Output the [X, Y] coordinate of the center of the cell containing the given text.  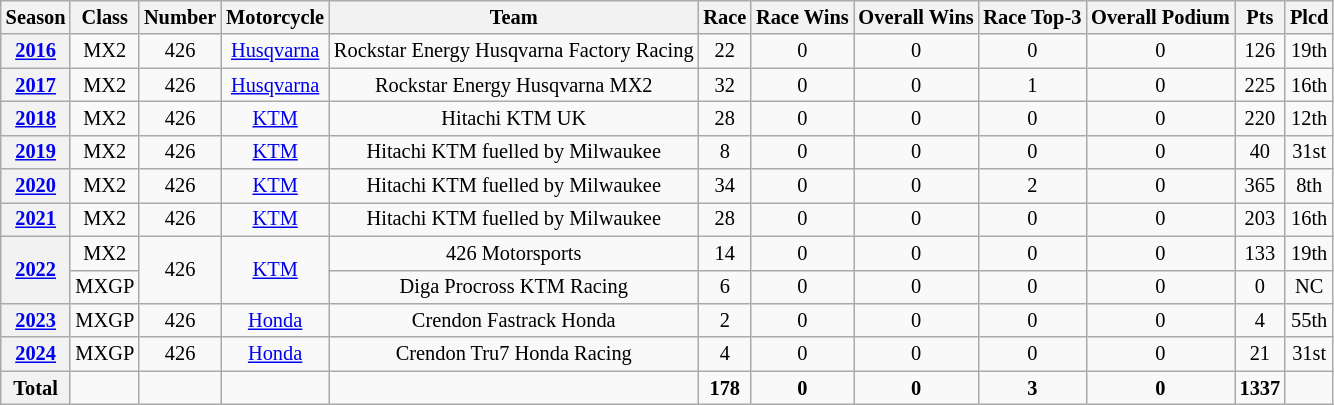
225 [1260, 85]
2021 [36, 219]
Race [724, 17]
21 [1260, 354]
Class [104, 17]
34 [724, 186]
32 [724, 85]
Crendon Fastrack Honda [514, 320]
Total [36, 388]
Team [514, 17]
1337 [1260, 388]
Overall Podium [1160, 17]
220 [1260, 118]
365 [1260, 186]
2022 [36, 270]
Plcd [1309, 17]
2023 [36, 320]
Overall Wins [916, 17]
55th [1309, 320]
Crendon Tru7 Honda Racing [514, 354]
Rockstar Energy Husqvarna MX2 [514, 85]
Diga Procross KTM Racing [514, 287]
133 [1260, 253]
Hitachi KTM UK [514, 118]
8 [724, 152]
2019 [36, 152]
40 [1260, 152]
203 [1260, 219]
12th [1309, 118]
1 [1033, 85]
Race Wins [802, 17]
2020 [36, 186]
Number [180, 17]
178 [724, 388]
2024 [36, 354]
22 [724, 51]
2017 [36, 85]
Rockstar Energy Husqvarna Factory Racing [514, 51]
Motorcycle [275, 17]
3 [1033, 388]
14 [724, 253]
126 [1260, 51]
Season [36, 17]
426 Motorsports [514, 253]
2018 [36, 118]
6 [724, 287]
NC [1309, 287]
8th [1309, 186]
2016 [36, 51]
Pts [1260, 17]
Race Top-3 [1033, 17]
